Scan for the cell matching the given text and deliver its (x, y) coordinate at center. 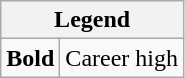
Legend (92, 20)
Bold (30, 58)
Career high (122, 58)
